Detect which cell encompasses the target text, then output its (X, Y) center coordinate. 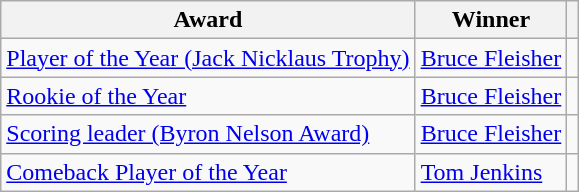
Award (208, 20)
Tom Jenkins (491, 172)
Scoring leader (Byron Nelson Award) (208, 134)
Rookie of the Year (208, 96)
Comeback Player of the Year (208, 172)
Player of the Year (Jack Nicklaus Trophy) (208, 58)
Winner (491, 20)
